Extract the [X, Y] coordinate from the center of the cell holding the provided text.  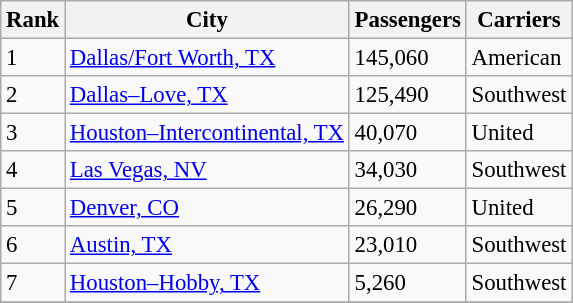
Dallas/Fort Worth, TX [208, 58]
Houston–Intercontinental, TX [208, 133]
4 [33, 170]
1 [33, 58]
City [208, 20]
40,070 [408, 133]
5 [33, 208]
Las Vegas, NV [208, 170]
Austin, TX [208, 245]
125,490 [408, 95]
145,060 [408, 58]
Denver, CO [208, 208]
Carriers [519, 20]
26,290 [408, 208]
34,030 [408, 170]
Houston–Hobby, TX [208, 283]
23,010 [408, 245]
2 [33, 95]
5,260 [408, 283]
American [519, 58]
7 [33, 283]
Dallas–Love, TX [208, 95]
6 [33, 245]
Passengers [408, 20]
3 [33, 133]
Rank [33, 20]
